Determine the (x, y) coordinate at the center of the cell enclosing the given text.  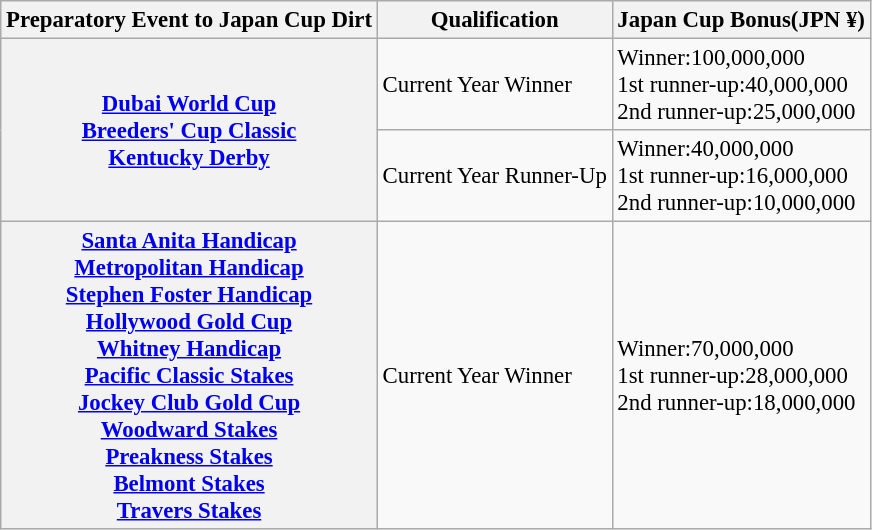
Current Year Runner-Up (494, 176)
Winner:40,000,0001st runner-up:16,000,0002nd runner-up:10,000,000 (741, 176)
Dubai World CupBreeders' Cup ClassicKentucky Derby (190, 130)
Winner:100,000,0001st runner-up:40,000,0002nd runner-up:25,000,000 (741, 85)
Qualification (494, 20)
Winner:70,000,0001st runner-up:28,000,0002nd runner-up:18,000,000 (741, 376)
Japan Cup Bonus(JPN ¥) (741, 20)
Preparatory Event to Japan Cup Dirt (190, 20)
